Pinpoint the cell where the given text exists, returning its (x, y) midpoint coordinate. 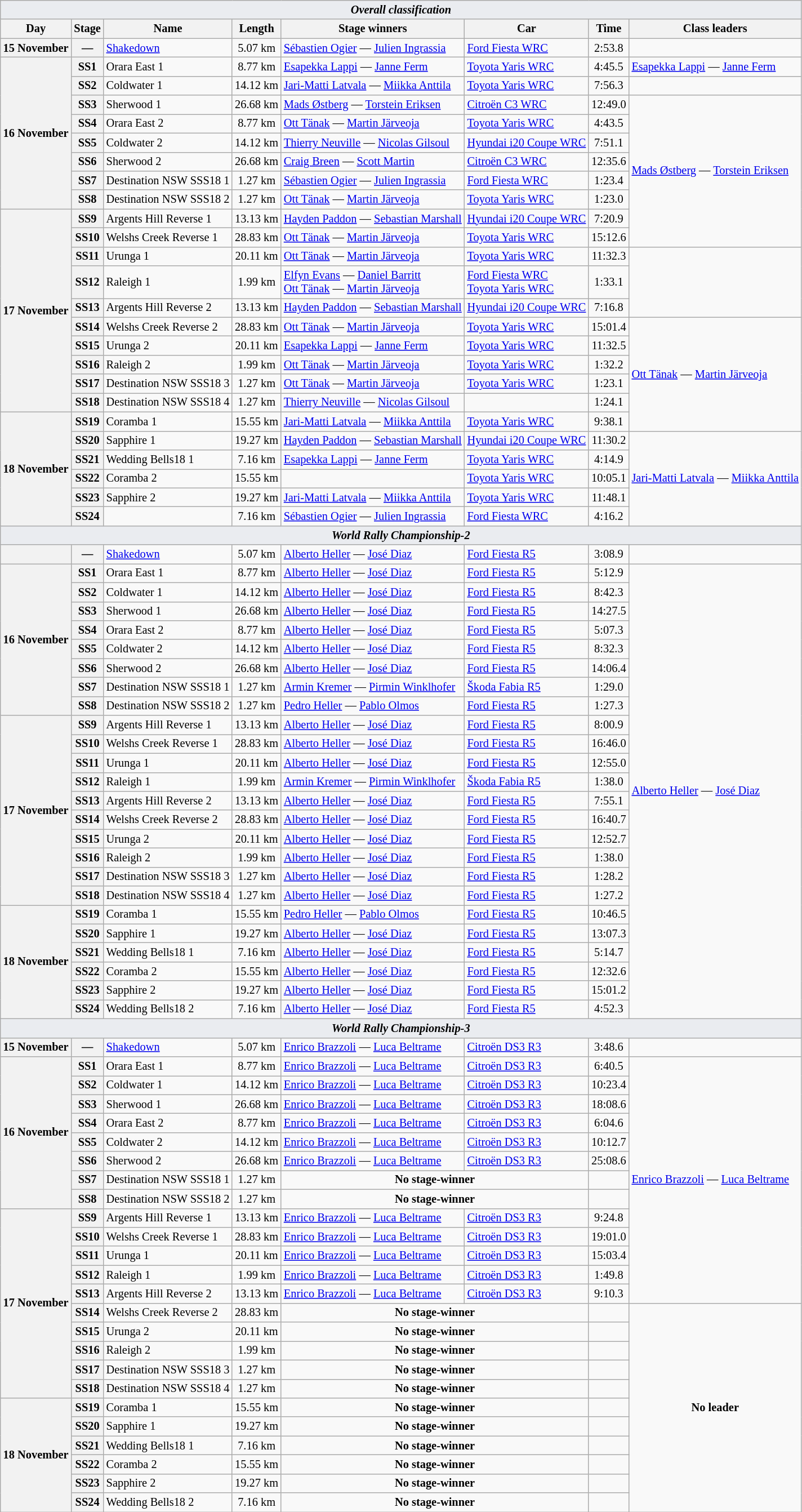
12:32.6 (608, 971)
10:05.1 (608, 478)
Car (527, 29)
4:16.2 (608, 516)
1:28.2 (608, 877)
Stage (87, 29)
16:46.0 (608, 744)
1:29.0 (608, 687)
19:01.0 (608, 1237)
Overall classification (401, 10)
Ford Fiesta WRCToyota Yaris WRC (527, 282)
1:49.8 (608, 1275)
10:12.7 (608, 1142)
12:49.0 (608, 105)
15:03.4 (608, 1256)
Name (168, 29)
11:32.3 (608, 256)
Day (36, 29)
18:08.6 (608, 1104)
1:33.1 (608, 282)
7:56.3 (608, 86)
9:24.8 (608, 1218)
6:40.5 (608, 1066)
4:52.3 (608, 1009)
9:38.1 (608, 421)
10:46.5 (608, 914)
Stage winners (373, 29)
1:23.1 (608, 384)
8:42.3 (608, 592)
14:27.5 (608, 611)
15:01.4 (608, 327)
Elfyn Evans — Daniel Barritt Ott Tänak — Martin Järveoja (373, 282)
Length (257, 29)
4:45.5 (608, 66)
1:23.4 (608, 180)
World Rally Championship-3 (401, 1028)
16:40.7 (608, 820)
No leader (715, 1407)
6:04.6 (608, 1123)
Craig Breen — Scott Martin (373, 162)
4:43.5 (608, 123)
5:07.3 (608, 630)
10:23.4 (608, 1085)
8:32.3 (608, 649)
7:51.1 (608, 143)
1:27.3 (608, 706)
11:32.5 (608, 345)
3:08.9 (608, 554)
15:12.6 (608, 237)
25:08.6 (608, 1161)
World Rally Championship-2 (401, 535)
1:24.1 (608, 402)
2:53.8 (608, 48)
4:14.9 (608, 459)
1:32.2 (608, 364)
12:35.6 (608, 162)
7:16.8 (608, 308)
14:06.4 (608, 668)
5:12.9 (608, 573)
1:27.2 (608, 896)
11:30.2 (608, 441)
7:20.9 (608, 219)
13:07.3 (608, 933)
Time (608, 29)
5:14.7 (608, 953)
3:48.6 (608, 1047)
12:55.0 (608, 763)
15:01.2 (608, 990)
1:23.0 (608, 199)
9:10.3 (608, 1293)
7:55.1 (608, 801)
Class leaders (715, 29)
12:52.7 (608, 839)
8:00.9 (608, 725)
11:48.1 (608, 497)
